Return the [x, y] coordinate for the center point of the cell that contains the specified text.  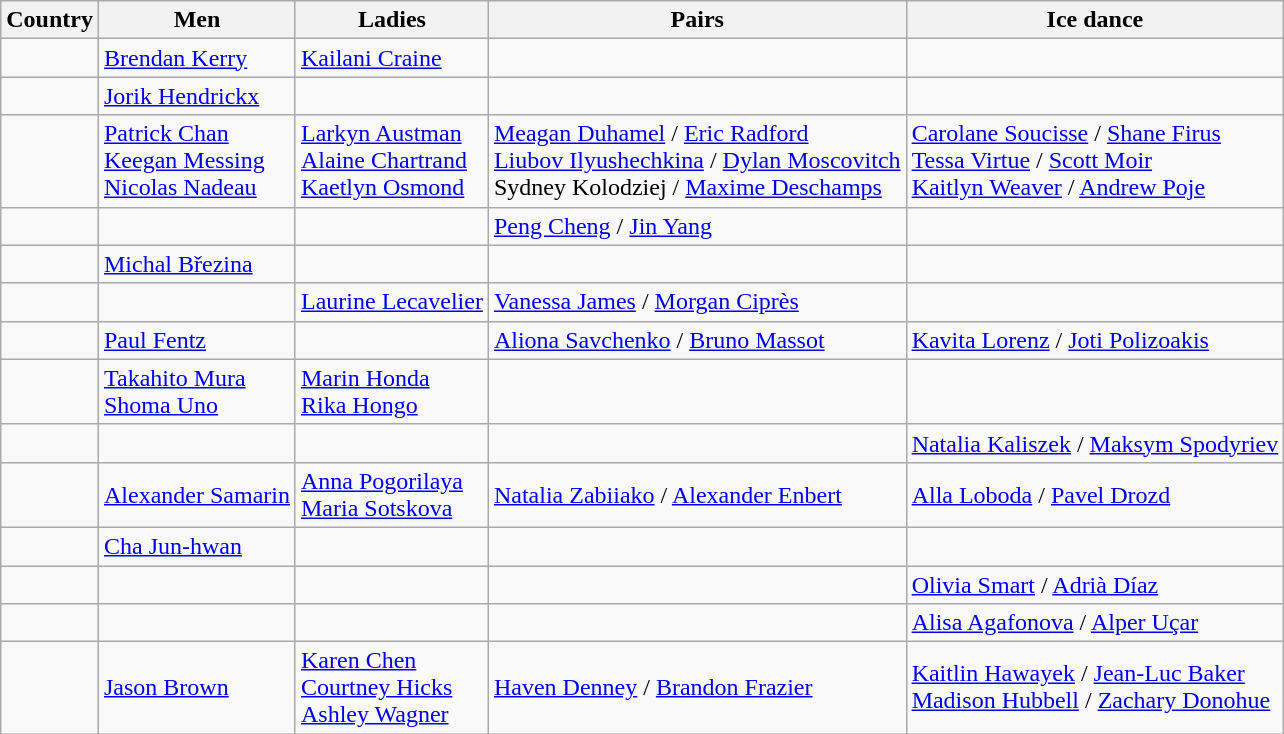
Peng Cheng / Jin Yang [697, 226]
Jorik Hendrickx [196, 96]
Country [50, 20]
Ladies [392, 20]
Patrick Chan Keegan Messing Nicolas Nadeau [196, 161]
Brendan Kerry [196, 58]
Alexander Samarin [196, 494]
Takahito Mura Shoma Uno [196, 392]
Natalia Kaliszek / Maksym Spodyriev [1095, 443]
Vanessa James / Morgan Ciprès [697, 302]
Alisa Agafonova / Alper Uçar [1095, 623]
Olivia Smart / Adrià Díaz [1095, 585]
Carolane Soucisse / Shane Firus Tessa Virtue / Scott Moir Kaitlyn Weaver / Andrew Poje [1095, 161]
Laurine Lecavelier [392, 302]
Kavita Lorenz / Joti Polizoakis [1095, 340]
Karen Chen Courtney Hicks Ashley Wagner [392, 688]
Haven Denney / Brandon Frazier [697, 688]
Aliona Savchenko / Bruno Massot [697, 340]
Larkyn Austman Alaine Chartrand Kaetlyn Osmond [392, 161]
Kaitlin Hawayek / Jean-Luc Baker Madison Hubbell / Zachary Donohue [1095, 688]
Anna Pogorilaya Maria Sotskova [392, 494]
Cha Jun-hwan [196, 546]
Jason Brown [196, 688]
Ice dance [1095, 20]
Meagan Duhamel / Eric Radford Liubov Ilyushechkina / Dylan Moscovitch Sydney Kolodziej / Maxime Deschamps [697, 161]
Men [196, 20]
Marin Honda Rika Hongo [392, 392]
Michal Březina [196, 264]
Pairs [697, 20]
Kailani Craine [392, 58]
Paul Fentz [196, 340]
Natalia Zabiiako / Alexander Enbert [697, 494]
Alla Loboda / Pavel Drozd [1095, 494]
